For the text-containing cell, return its midpoint in (X, Y) coordinate format. 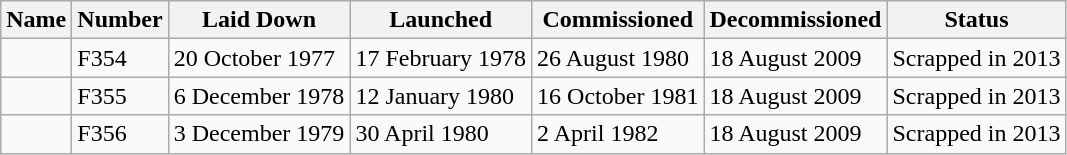
12 January 1980 (441, 96)
3 December 1979 (259, 134)
Decommissioned (796, 20)
20 October 1977 (259, 58)
Status (976, 20)
30 April 1980 (441, 134)
F355 (120, 96)
Number (120, 20)
16 October 1981 (618, 96)
F354 (120, 58)
Laid Down (259, 20)
26 August 1980 (618, 58)
F356 (120, 134)
Commissioned (618, 20)
6 December 1978 (259, 96)
2 April 1982 (618, 134)
Name (36, 20)
Launched (441, 20)
17 February 1978 (441, 58)
